Return the (x, y) coordinate for the center point of the cell that contains the specified text.  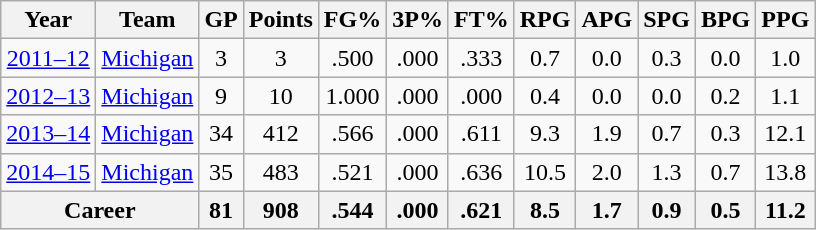
1.1 (786, 96)
Team (148, 20)
BPG (725, 20)
.500 (352, 58)
FG% (352, 20)
2011–12 (48, 58)
.566 (352, 134)
483 (280, 172)
1.0 (786, 58)
0.5 (725, 210)
10.5 (545, 172)
0.4 (545, 96)
0.2 (725, 96)
9 (221, 96)
1.3 (667, 172)
12.1 (786, 134)
2013–14 (48, 134)
908 (280, 210)
1.7 (607, 210)
8.5 (545, 210)
Points (280, 20)
3P% (418, 20)
34 (221, 134)
.611 (481, 134)
.544 (352, 210)
2.0 (607, 172)
13.8 (786, 172)
SPG (667, 20)
412 (280, 134)
9.3 (545, 134)
.333 (481, 58)
2012–13 (48, 96)
GP (221, 20)
35 (221, 172)
Career (100, 210)
.621 (481, 210)
11.2 (786, 210)
0.9 (667, 210)
81 (221, 210)
2014–15 (48, 172)
Year (48, 20)
1.9 (607, 134)
1.000 (352, 96)
RPG (545, 20)
FT% (481, 20)
PPG (786, 20)
.636 (481, 172)
APG (607, 20)
.521 (352, 172)
10 (280, 96)
